From the cell containing the given text, extract its center point as [X, Y] coordinate. 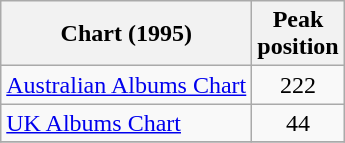
222 [298, 85]
44 [298, 123]
Australian Albums Chart [126, 85]
Peakposition [298, 34]
UK Albums Chart [126, 123]
Chart (1995) [126, 34]
